Search for the cell housing the specified text and yield its [X, Y] center coordinate. 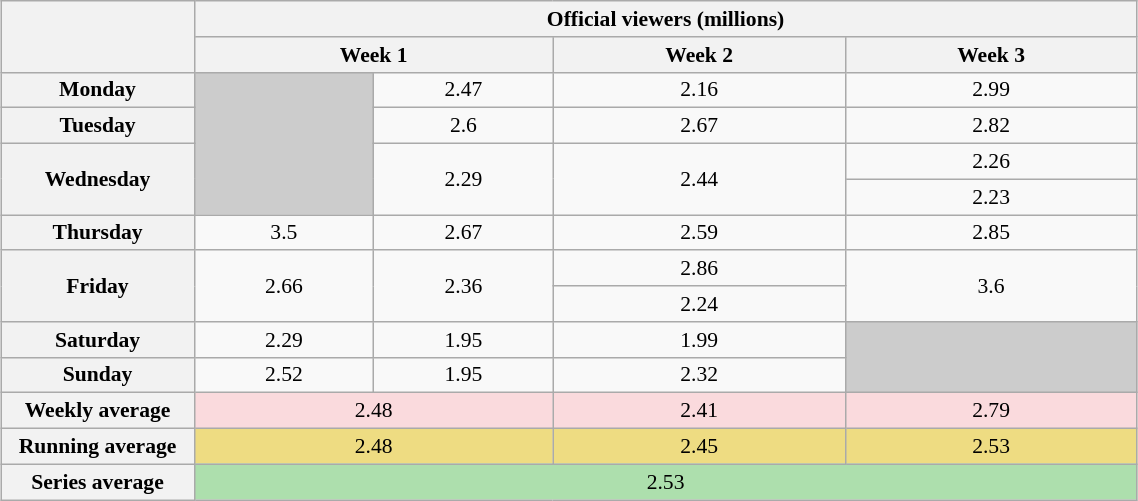
2.36 [464, 286]
2.47 [464, 90]
2.52 [284, 375]
Saturday [98, 340]
2.6 [464, 126]
Friday [98, 286]
3.6 [991, 286]
2.23 [991, 197]
2.59 [699, 233]
Series average [98, 482]
Official viewers (millions) [666, 19]
Week 2 [699, 55]
2.24 [699, 304]
Weekly average [98, 411]
2.41 [699, 411]
Tuesday [98, 126]
3.5 [284, 233]
2.45 [699, 447]
Week 3 [991, 55]
Sunday [98, 375]
Running average [98, 447]
2.99 [991, 90]
2.85 [991, 233]
1.99 [699, 340]
Wednesday [98, 180]
2.79 [991, 411]
2.32 [699, 375]
2.82 [991, 126]
Monday [98, 90]
Thursday [98, 233]
2.86 [699, 269]
2.16 [699, 90]
2.26 [991, 162]
2.66 [284, 286]
2.44 [699, 180]
Week 1 [374, 55]
